For the text-containing cell, return its midpoint in [X, Y] coordinate format. 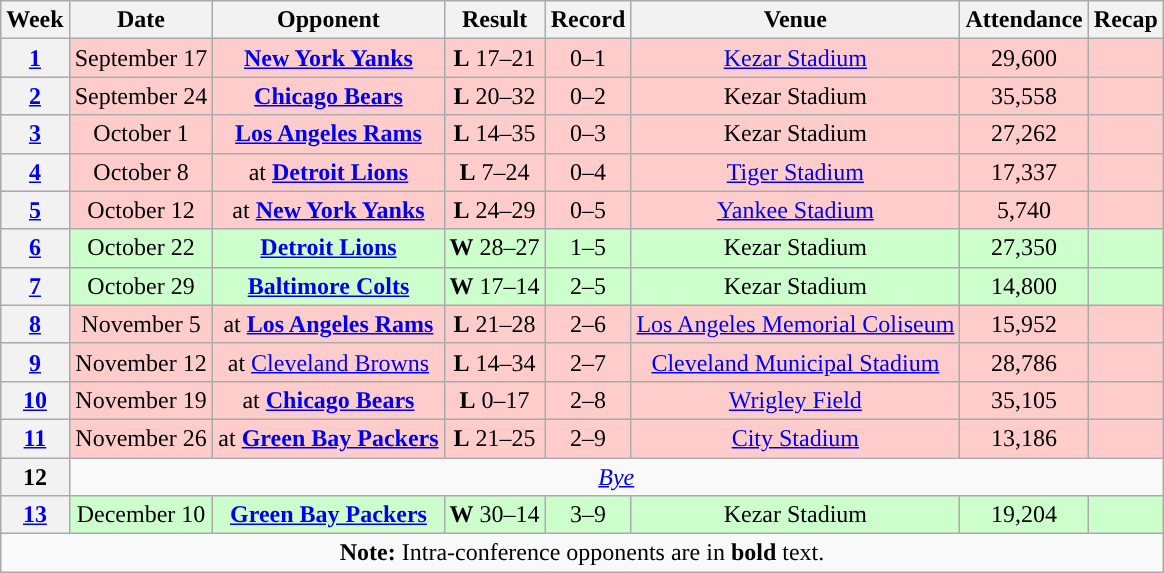
September 17 [141, 58]
W 17–14 [494, 286]
Chicago Bears [328, 96]
35,105 [1024, 400]
8 [35, 324]
2–7 [588, 362]
December 10 [141, 515]
Detroit Lions [328, 248]
Recap [1126, 20]
1–5 [588, 248]
5,740 [1024, 210]
Tiger Stadium [796, 172]
0–4 [588, 172]
at New York Yanks [328, 210]
12 [35, 477]
L 24–29 [494, 210]
L 0–17 [494, 400]
Baltimore Colts [328, 286]
L 7–24 [494, 172]
Cleveland Municipal Stadium [796, 362]
W 30–14 [494, 515]
Los Angeles Rams [328, 134]
2–9 [588, 438]
L 21–25 [494, 438]
October 12 [141, 210]
L 20–32 [494, 96]
Attendance [1024, 20]
Los Angeles Memorial Coliseum [796, 324]
13 [35, 515]
New York Yanks [328, 58]
Bye [616, 477]
Note: Intra-conference opponents are in bold text. [582, 553]
Result [494, 20]
at Cleveland Browns [328, 362]
November 26 [141, 438]
October 29 [141, 286]
0–2 [588, 96]
October 22 [141, 248]
2–8 [588, 400]
27,350 [1024, 248]
10 [35, 400]
17,337 [1024, 172]
0–3 [588, 134]
September 24 [141, 96]
27,262 [1024, 134]
Week [35, 20]
at Los Angeles Rams [328, 324]
1 [35, 58]
15,952 [1024, 324]
Date [141, 20]
Wrigley Field [796, 400]
L 17–21 [494, 58]
3–9 [588, 515]
November 5 [141, 324]
29,600 [1024, 58]
October 8 [141, 172]
0–1 [588, 58]
Record [588, 20]
9 [35, 362]
14,800 [1024, 286]
11 [35, 438]
L 14–34 [494, 362]
35,558 [1024, 96]
2 [35, 96]
4 [35, 172]
7 [35, 286]
0–5 [588, 210]
Yankee Stadium [796, 210]
at Detroit Lions [328, 172]
Opponent [328, 20]
L 21–28 [494, 324]
3 [35, 134]
W 28–27 [494, 248]
13,186 [1024, 438]
L 14–35 [494, 134]
5 [35, 210]
2–5 [588, 286]
6 [35, 248]
November 12 [141, 362]
City Stadium [796, 438]
at Chicago Bears [328, 400]
2–6 [588, 324]
at Green Bay Packers [328, 438]
November 19 [141, 400]
October 1 [141, 134]
28,786 [1024, 362]
Venue [796, 20]
19,204 [1024, 515]
Green Bay Packers [328, 515]
